Find where the given text appears and provide that cell's center as (X, Y) coordinate. 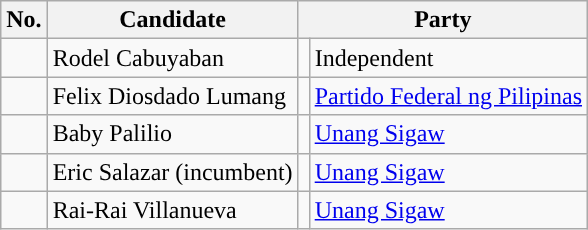
Felix Diosdado Lumang (172, 96)
Independent (448, 58)
No. (24, 20)
Candidate (172, 20)
Eric Salazar (incumbent) (172, 172)
Rodel Cabuyaban (172, 58)
Rai-Rai Villanueva (172, 210)
Partido Federal ng Pilipinas (448, 96)
Baby Palilio (172, 134)
Party (442, 20)
